Identify which cell holds the provided text, then report its [x, y] central coordinate. 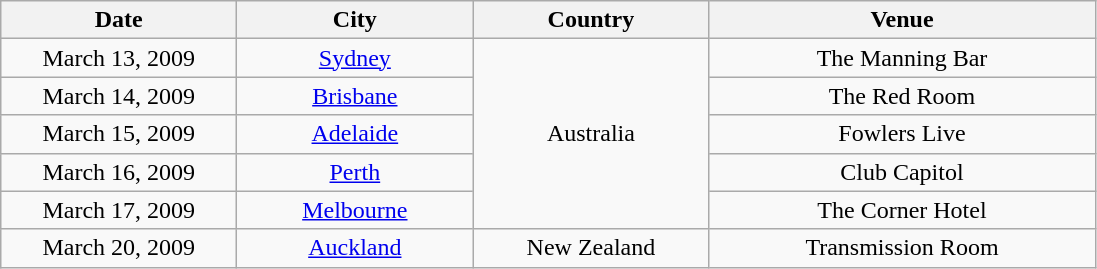
March 14, 2009 [119, 96]
Club Capitol [902, 172]
Date [119, 20]
The Manning Bar [902, 58]
Fowlers Live [902, 134]
City [355, 20]
March 17, 2009 [119, 210]
Venue [902, 20]
Adelaide [355, 134]
The Corner Hotel [902, 210]
Transmission Room [902, 248]
Brisbane [355, 96]
New Zealand [591, 248]
Melbourne [355, 210]
March 13, 2009 [119, 58]
Auckland [355, 248]
March 16, 2009 [119, 172]
Australia [591, 134]
March 20, 2009 [119, 248]
Perth [355, 172]
The Red Room [902, 96]
Country [591, 20]
March 15, 2009 [119, 134]
Sydney [355, 58]
